Return the [X, Y] coordinate for the center point of the cell that contains the specified text.  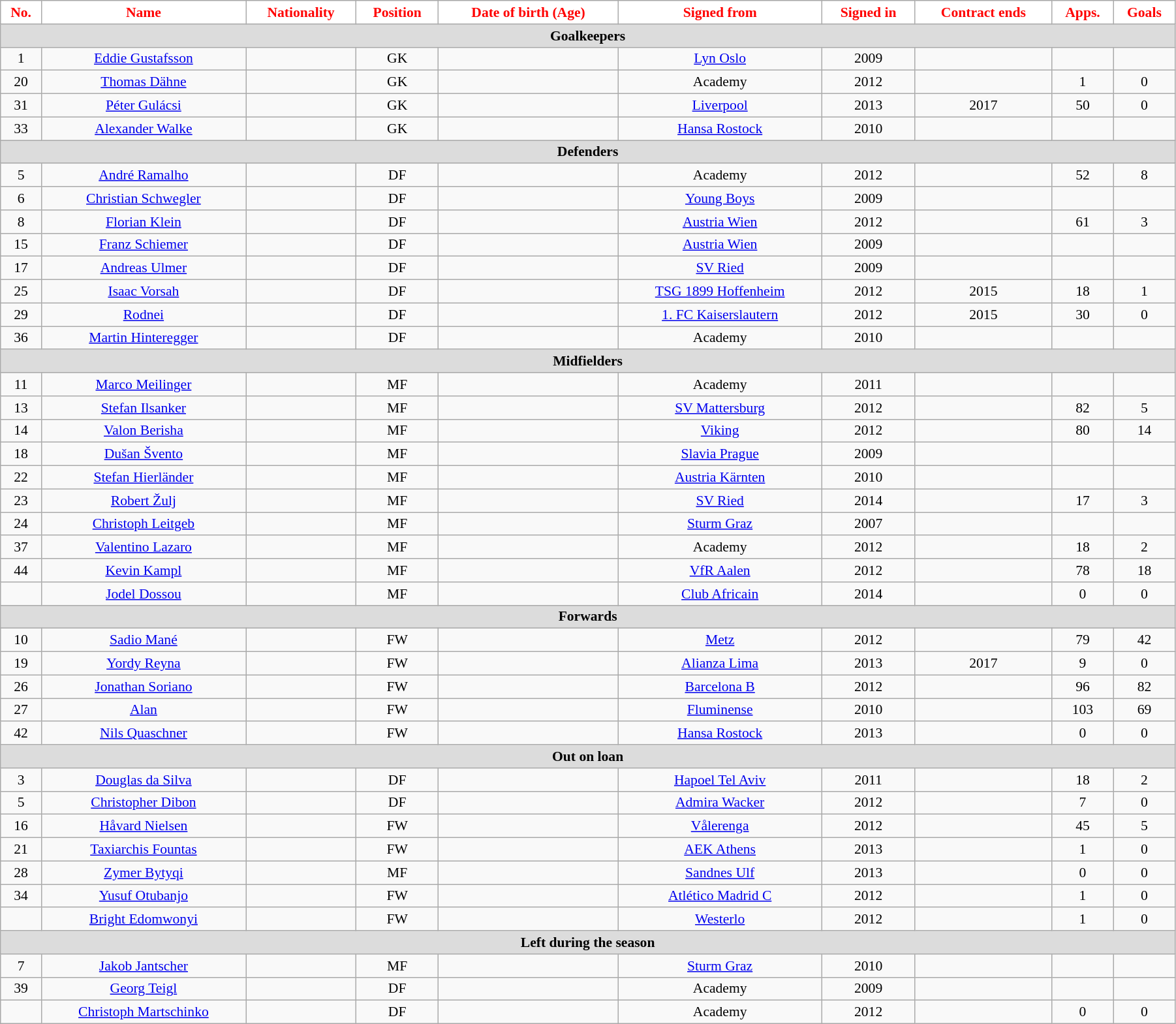
11 [21, 384]
6 [21, 198]
Club Africain [720, 594]
69 [1144, 710]
16 [21, 826]
Valentino Lazaro [144, 548]
Sadio Mané [144, 640]
Robert Žulj [144, 501]
30 [1083, 315]
Péter Gulácsi [144, 106]
Christopher Dibon [144, 803]
Christian Schwegler [144, 198]
Jonathan Soriano [144, 687]
20 [21, 82]
Yusuf Otubanjo [144, 896]
AEK Athens [720, 850]
Rodnei [144, 315]
Dušan Švento [144, 454]
Defenders [588, 152]
Goalkeepers [588, 36]
Westerlo [720, 920]
22 [21, 478]
Douglas da Silva [144, 780]
Barcelona B [720, 687]
34 [21, 896]
19 [21, 664]
Nationality [300, 12]
Atlético Madrid C [720, 896]
Viking [720, 431]
Kevin Kampl [144, 570]
Christoph Leitgeb [144, 524]
Marco Meilinger [144, 384]
Stefan Hierländer [144, 478]
Håvard Nielsen [144, 826]
Signed from [720, 12]
9 [1083, 664]
79 [1083, 640]
13 [21, 408]
103 [1083, 710]
2007 [868, 524]
78 [1083, 570]
Isaac Vorsah [144, 292]
Alan [144, 710]
Contract ends [983, 12]
Hapoel Tel Aviv [720, 780]
10 [21, 640]
31 [21, 106]
Slavia Prague [720, 454]
1. FC Kaiserslautern [720, 315]
Martin Hinteregger [144, 338]
Vålerenga [720, 826]
Lyn Oslo [720, 59]
Zymer Bytyqi [144, 873]
Taxiarchis Fountas [144, 850]
Sandnes Ulf [720, 873]
Andreas Ulmer [144, 268]
Young Boys [720, 198]
Florian Klein [144, 222]
Alianza Lima [720, 664]
Christoph Martschinko [144, 1012]
21 [21, 850]
Midfielders [588, 362]
Stefan Ilsanker [144, 408]
36 [21, 338]
Out on loan [588, 756]
Thomas Dähne [144, 82]
Austria Kärnten [720, 478]
Forwards [588, 617]
61 [1083, 222]
Left during the season [588, 942]
45 [1083, 826]
Jodel Dossou [144, 594]
Nils Quaschner [144, 734]
SV Mattersburg [720, 408]
96 [1083, 687]
50 [1083, 106]
No. [21, 12]
Metz [720, 640]
Position [397, 12]
Goals [1144, 12]
Jakob Jantscher [144, 966]
Admira Wacker [720, 803]
Liverpool [720, 106]
Franz Schiemer [144, 245]
24 [21, 524]
André Ramalho [144, 176]
80 [1083, 431]
TSG 1899 Hoffenheim [720, 292]
28 [21, 873]
Signed in [868, 12]
Georg Teigl [144, 989]
Valon Berisha [144, 431]
Fluminense [720, 710]
15 [21, 245]
Name [144, 12]
33 [21, 129]
25 [21, 292]
Date of birth (Age) [529, 12]
27 [21, 710]
Yordy Reyna [144, 664]
26 [21, 687]
Alexander Walke [144, 129]
Bright Edomwonyi [144, 920]
Apps. [1083, 12]
VfR Aalen [720, 570]
37 [21, 548]
52 [1083, 176]
23 [21, 501]
Eddie Gustafsson [144, 59]
39 [21, 989]
44 [21, 570]
29 [21, 315]
